Output the (X, Y) coordinate of the center of the cell containing the given text.  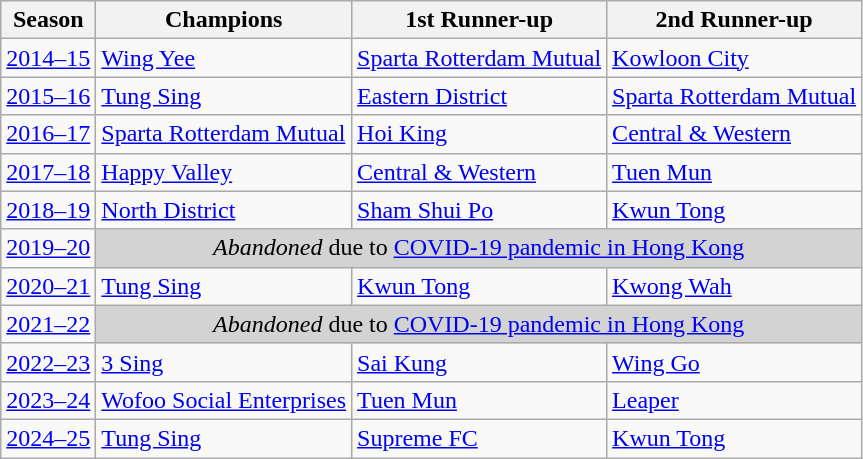
Sham Shui Po (480, 210)
Wing Go (734, 362)
Happy Valley (224, 172)
2021–22 (48, 324)
2019–20 (48, 248)
2nd Runner-up (734, 20)
Wing Yee (224, 58)
2015–16 (48, 96)
Season (48, 20)
1st Runner-up (480, 20)
2024–25 (48, 438)
Leaper (734, 400)
3 Sing (224, 362)
2017–18 (48, 172)
Kowloon City (734, 58)
Supreme FC (480, 438)
North District (224, 210)
Wofoo Social Enterprises (224, 400)
Sai Kung (480, 362)
2023–24 (48, 400)
2018–19 (48, 210)
Hoi King (480, 134)
2014–15 (48, 58)
Eastern District (480, 96)
Kwong Wah (734, 286)
2020–21 (48, 286)
2016–17 (48, 134)
Champions (224, 20)
2022–23 (48, 362)
